Locate the cell with the specified text and output its (X, Y) center coordinate. 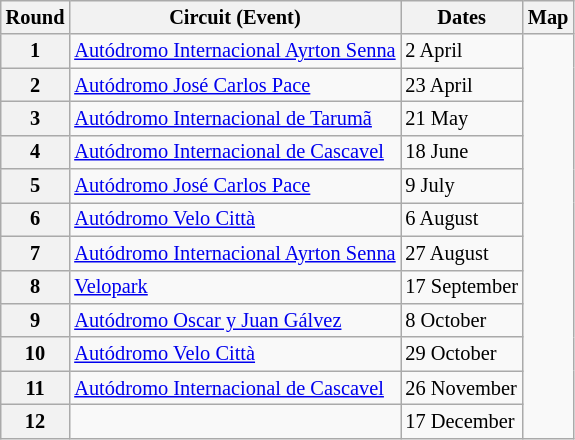
9 July (461, 186)
Velopark (234, 287)
18 June (461, 152)
27 August (461, 253)
5 (36, 186)
Map (548, 17)
Dates (461, 17)
3 (36, 118)
23 April (461, 85)
4 (36, 152)
8 October (461, 320)
2 (36, 85)
7 (36, 253)
Circuit (Event) (234, 17)
Autódromo Internacional de Tarumã (234, 118)
1 (36, 51)
17 December (461, 421)
10 (36, 354)
11 (36, 388)
21 May (461, 118)
12 (36, 421)
Autódromo Oscar y Juan Gálvez (234, 320)
6 August (461, 219)
Round (36, 17)
17 September (461, 287)
6 (36, 219)
26 November (461, 388)
2 April (461, 51)
9 (36, 320)
29 October (461, 354)
8 (36, 287)
